For the text-containing cell, return its midpoint in (X, Y) coordinate format. 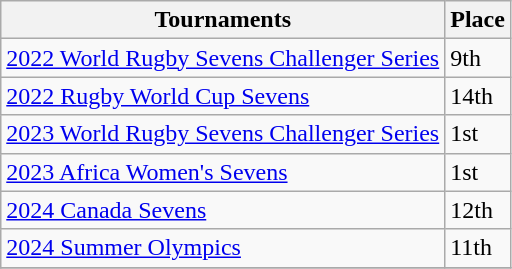
2024 Canada Sevens (223, 210)
2023 World Rugby Sevens Challenger Series (223, 134)
2023 Africa Women's Sevens (223, 172)
Place (478, 20)
2024 Summer Olympics (223, 248)
Tournaments (223, 20)
9th (478, 58)
14th (478, 96)
2022 Rugby World Cup Sevens (223, 96)
2022 World Rugby Sevens Challenger Series (223, 58)
12th (478, 210)
11th (478, 248)
